Scan for the cell matching the given text and deliver its [x, y] coordinate at center. 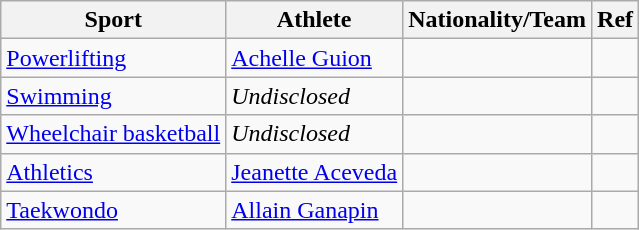
Taekwondo [114, 210]
Allain Ganapin [314, 210]
Athlete [314, 20]
Swimming [114, 96]
Ref [616, 20]
Athletics [114, 172]
Jeanette Aceveda [314, 172]
Powerlifting [114, 58]
Wheelchair basketball [114, 134]
Sport [114, 20]
Nationality/Team [498, 20]
Achelle Guion [314, 58]
